Capture the cell that displays the provided text and extract its [x, y] central coordinate. 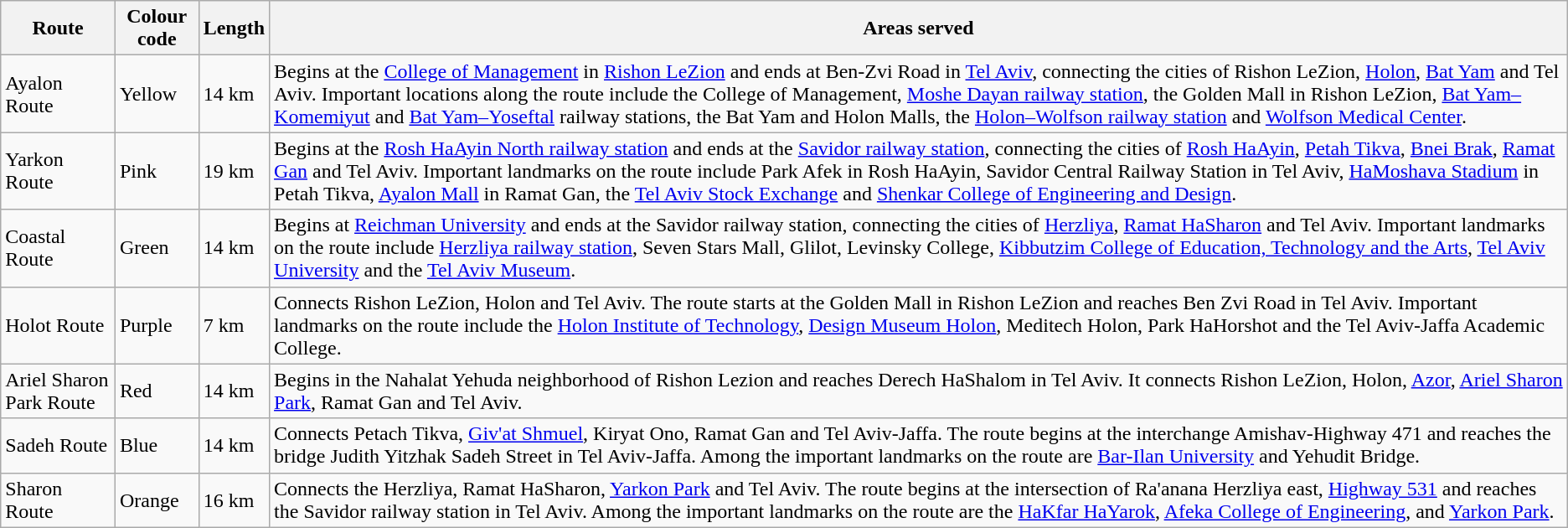
Route [59, 28]
Purple [157, 325]
Sadeh Route [59, 446]
Pink [157, 171]
Colour code [157, 28]
Coastal Route [59, 248]
Yarkon Route [59, 171]
19 km [234, 171]
Length [234, 28]
Blue [157, 446]
16 km [234, 500]
Yellow [157, 94]
Areas served [919, 28]
Sharon Route [59, 500]
Green [157, 248]
Ayalon Route [59, 94]
Orange [157, 500]
Red [157, 391]
Ariel Sharon Park Route [59, 391]
Holot Route [59, 325]
7 km [234, 325]
